Provide the (x, y) coordinate of the cell's center where the given text is located.  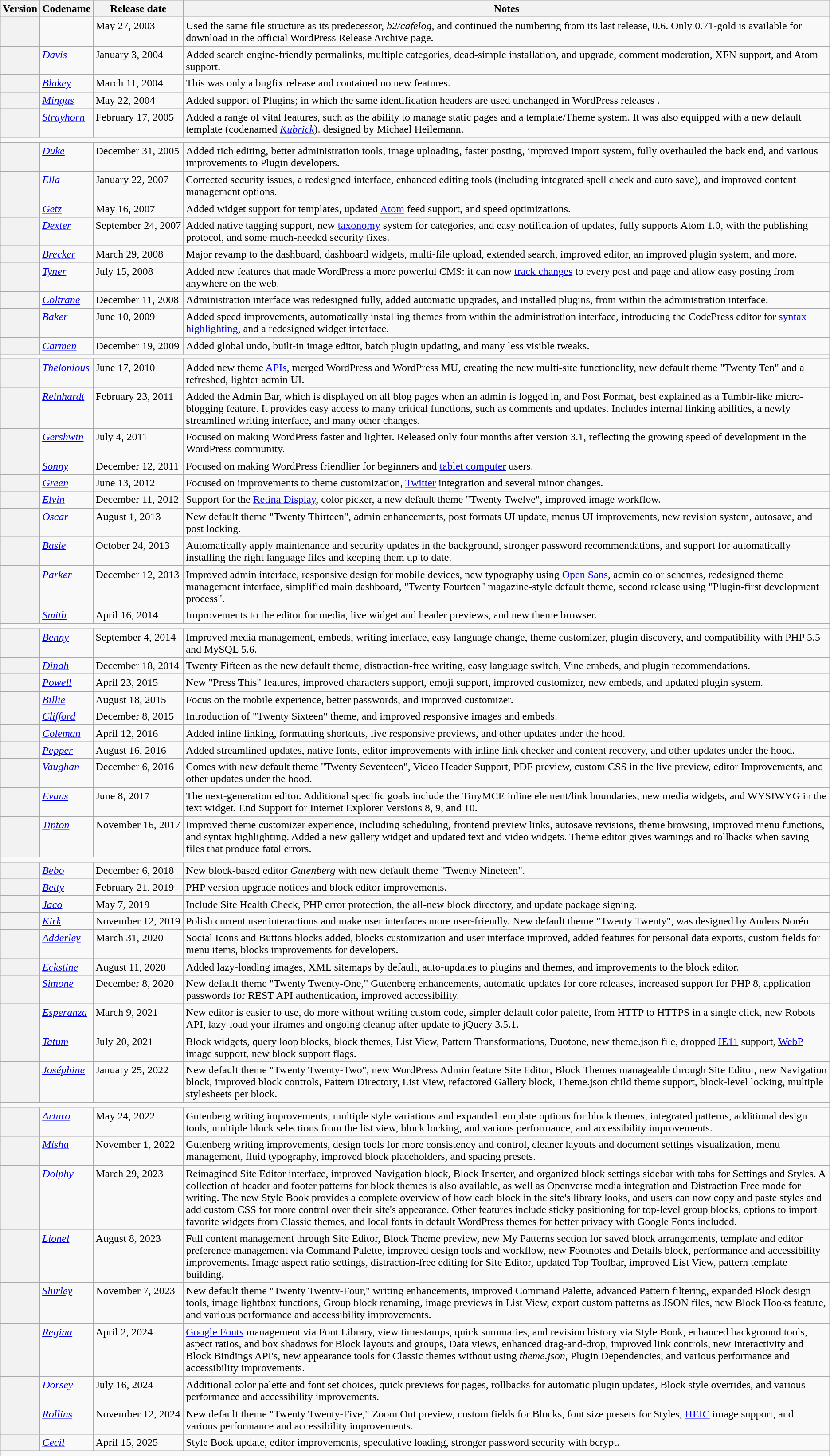
Mingus (67, 100)
May 16, 2007 (138, 208)
Style Book update, editor improvements, speculative loading, stronger password security with bcrypt. (507, 1442)
PHP version upgrade notices and block editor improvements. (507, 887)
This was only a bugfix release and contained no new features. (507, 83)
February 23, 2011 (138, 408)
Pepper (67, 750)
June 8, 2017 (138, 802)
Strayhorn (67, 123)
August 18, 2015 (138, 700)
Baker (67, 323)
Dolphy (67, 1198)
Blakey (67, 83)
December 6, 2018 (138, 870)
Major revamp to the dashboard, dashboard widgets, multi-file upload, extended search, improved editor, an improved plugin system, and more. (507, 254)
Added streamlined updates, native fonts, editor improvements with inline link checker and content recovery, and other updates under the hood. (507, 750)
June 13, 2012 (138, 483)
July 20, 2021 (138, 1047)
September 24, 2007 (138, 231)
Cecil (67, 1442)
Tyner (67, 277)
Tipton (67, 837)
Billie (67, 700)
December 6, 2016 (138, 773)
Focused on making WordPress friendlier for beginners and tablet computer users. (507, 466)
December 19, 2009 (138, 346)
New block-based editor Gutenberg with new default theme "Twenty Nineteen". (507, 870)
Sonny (67, 466)
Coltrane (67, 300)
April 15, 2025 (138, 1442)
Green (67, 483)
Polish current user interactions and make user interfaces more user-friendly. New default theme "Twenty Twenty", was designed by Anders Norén. (507, 921)
Evans (67, 802)
December 11, 2012 (138, 500)
Benny (67, 643)
Added widget support for templates, updated Atom feed support, and speed optimizations. (507, 208)
June 10, 2009 (138, 323)
Getz (67, 208)
April 16, 2014 (138, 615)
Dexter (67, 231)
August 16, 2016 (138, 750)
Reinhardt (67, 408)
March 9, 2021 (138, 1019)
December 8, 2015 (138, 716)
August 1, 2013 (138, 522)
Coleman (67, 733)
Added inline linking, formatting shortcuts, live responsive previews, and other updates under the hood. (507, 733)
May 24, 2022 (138, 1122)
March 11, 2004 (138, 83)
December 12, 2011 (138, 466)
Version (20, 9)
Notes (507, 9)
April 23, 2015 (138, 683)
Basie (67, 552)
July 4, 2011 (138, 443)
Clifford (67, 716)
Davis (67, 60)
Rollins (67, 1420)
February 17, 2005 (138, 123)
Vaughan (67, 773)
November 7, 2023 (138, 1303)
Release date (138, 9)
Oscar (67, 522)
Ella (67, 185)
Thelonious (67, 373)
Twenty Fifteen as the new default theme, distraction-free writing, easy language switch, Vine embeds, and plugin recommendations. (507, 666)
Brecker (67, 254)
January 22, 2007 (138, 185)
May 7, 2019 (138, 904)
July 16, 2024 (138, 1390)
June 17, 2010 (138, 373)
Administration interface was redesigned fully, added automatic upgrades, and installed plugins, from within the administration interface. (507, 300)
May 22, 2004 (138, 100)
January 3, 2004 (138, 60)
November 1, 2022 (138, 1151)
Parker (67, 586)
Dorsey (67, 1390)
Kirk (67, 921)
Added support of Plugins; in which the same identification headers are used unchanged in WordPress releases . (507, 100)
Regina (67, 1350)
Jaco (67, 904)
March 29, 2023 (138, 1198)
Duke (67, 157)
Simone (67, 990)
Focus on the mobile experience, better passwords, and improved customizer. (507, 700)
October 24, 2013 (138, 552)
Dinah (67, 666)
Lionel (67, 1256)
August 8, 2023 (138, 1256)
Esperanza (67, 1019)
Powell (67, 683)
March 29, 2008 (138, 254)
Support for the Retina Display, color picker, a new default theme "Twenty Twelve", improved image workflow. (507, 500)
Adderley (67, 943)
November 16, 2017 (138, 837)
Shirley (67, 1303)
New "Press This" features, improved characters support, emoji support, improved customizer, new embeds, and updated plugin system. (507, 683)
Bebo (67, 870)
Smith (67, 615)
Improvements to the editor for media, live widget and header previews, and new theme browser. (507, 615)
Tatum (67, 1047)
April 2, 2024 (138, 1350)
April 12, 2016 (138, 733)
December 18, 2014 (138, 666)
August 11, 2020 (138, 967)
November 12, 2019 (138, 921)
Betty (67, 887)
Gershwin (67, 443)
Elvin (67, 500)
September 4, 2014 (138, 643)
Codename (67, 9)
Misha (67, 1151)
December 8, 2020 (138, 990)
July 15, 2008 (138, 277)
Added global undo, built-in image editor, batch plugin updating, and many less visible tweaks. (507, 346)
Added lazy-loading images, XML sitemaps by default, auto-updates to plugins and themes, and improvements to the block editor. (507, 967)
December 31, 2005 (138, 157)
Arturo (67, 1122)
Include Site Health Check, PHP error protection, the all-new block directory, and update package signing. (507, 904)
May 27, 2003 (138, 32)
February 21, 2019 (138, 887)
Introduction of "Twenty Sixteen" theme, and improved responsive images and embeds. (507, 716)
Focused on improvements to theme customization, Twitter integration and several minor changes. (507, 483)
March 31, 2020 (138, 943)
January 25, 2022 (138, 1082)
December 12, 2013 (138, 586)
Eckstine (67, 967)
November 12, 2024 (138, 1420)
Joséphine (67, 1082)
December 11, 2008 (138, 300)
Carmen (67, 346)
